Identify which cell holds the provided text, then report its [X, Y] central coordinate. 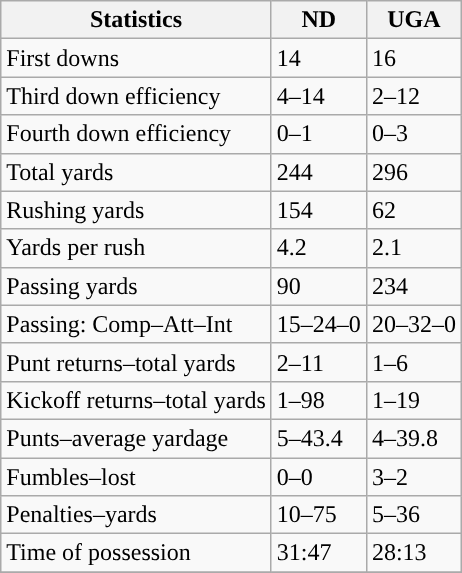
1–6 [414, 362]
244 [318, 172]
Yards per rush [136, 248]
5–36 [414, 515]
0–3 [414, 134]
90 [318, 286]
Punts–average yardage [136, 438]
0–0 [318, 477]
15–24–0 [318, 324]
154 [318, 210]
0–1 [318, 134]
31:47 [318, 553]
16 [414, 58]
2–12 [414, 96]
Third down efficiency [136, 96]
1–19 [414, 400]
3–2 [414, 477]
10–75 [318, 515]
Passing: Comp–Att–Int [136, 324]
ND [318, 20]
5–43.4 [318, 438]
20–32–0 [414, 324]
First downs [136, 58]
28:13 [414, 553]
Time of possession [136, 553]
Fumbles–lost [136, 477]
Kickoff returns–total yards [136, 400]
4.2 [318, 248]
1–98 [318, 400]
Statistics [136, 20]
UGA [414, 20]
296 [414, 172]
Rushing yards [136, 210]
4–39.8 [414, 438]
Punt returns–total yards [136, 362]
Penalties–yards [136, 515]
2.1 [414, 248]
4–14 [318, 96]
62 [414, 210]
Fourth down efficiency [136, 134]
14 [318, 58]
Total yards [136, 172]
2–11 [318, 362]
Passing yards [136, 286]
234 [414, 286]
